Extract the (X, Y) coordinate from the center of the cell holding the provided text.  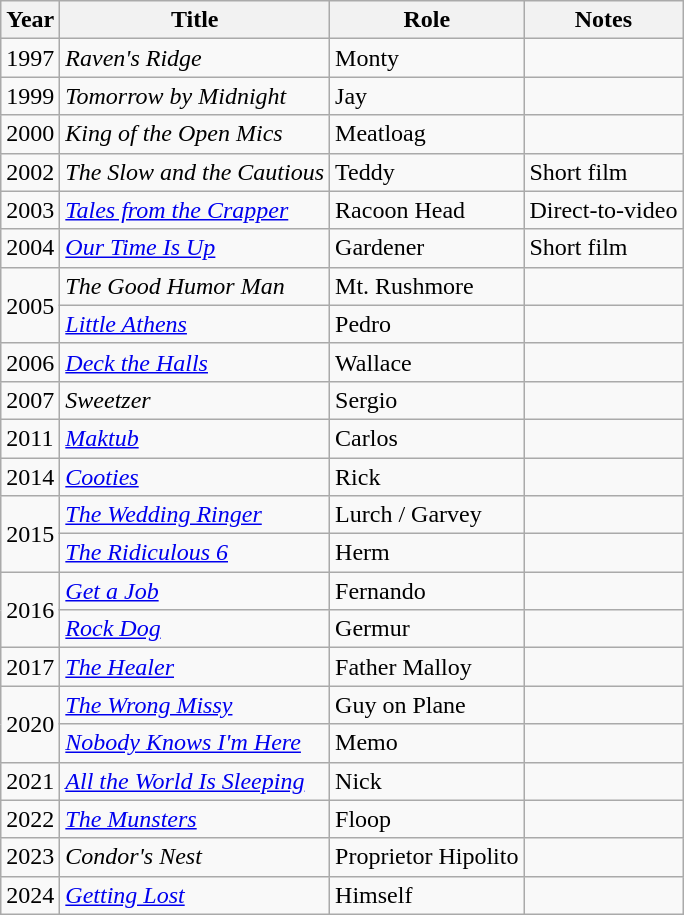
Memo (427, 743)
2000 (30, 134)
Teddy (427, 172)
Maktub (195, 438)
Title (195, 20)
2023 (30, 857)
Fernando (427, 591)
2006 (30, 362)
Sweetzer (195, 400)
Tales from the Crapper (195, 210)
2003 (30, 210)
The Slow and the Cautious (195, 172)
King of the Open Mics (195, 134)
Meatloag (427, 134)
2024 (30, 895)
The Good Humor Man (195, 286)
Carlos (427, 438)
2005 (30, 305)
The Ridiculous 6 (195, 553)
2004 (30, 248)
Little Athens (195, 324)
Lurch / Garvey (427, 515)
Wallace (427, 362)
Direct-to-video (604, 210)
2014 (30, 477)
Notes (604, 20)
Herm (427, 553)
Germur (427, 629)
The Munsters (195, 819)
Guy on Plane (427, 705)
Proprietor Hipolito (427, 857)
Tomorrow by Midnight (195, 96)
2015 (30, 534)
Year (30, 20)
Floop (427, 819)
The Wedding Ringer (195, 515)
Cooties (195, 477)
The Wrong Missy (195, 705)
2016 (30, 610)
The Healer (195, 667)
Role (427, 20)
Deck the Halls (195, 362)
Nobody Knows I'm Here (195, 743)
2020 (30, 724)
2011 (30, 438)
2022 (30, 819)
Jay (427, 96)
Nick (427, 781)
2007 (30, 400)
2021 (30, 781)
Gardener (427, 248)
Getting Lost (195, 895)
1997 (30, 58)
All the World Is Sleeping (195, 781)
Condor's Nest (195, 857)
Mt. Rushmore (427, 286)
2002 (30, 172)
Himself (427, 895)
Monty (427, 58)
1999 (30, 96)
Sergio (427, 400)
2017 (30, 667)
Pedro (427, 324)
Rock Dog (195, 629)
Father Malloy (427, 667)
Racoon Head (427, 210)
Get a Job (195, 591)
Rick (427, 477)
Our Time Is Up (195, 248)
Raven's Ridge (195, 58)
